Return the [X, Y] coordinate for the center point of the cell that contains the specified text.  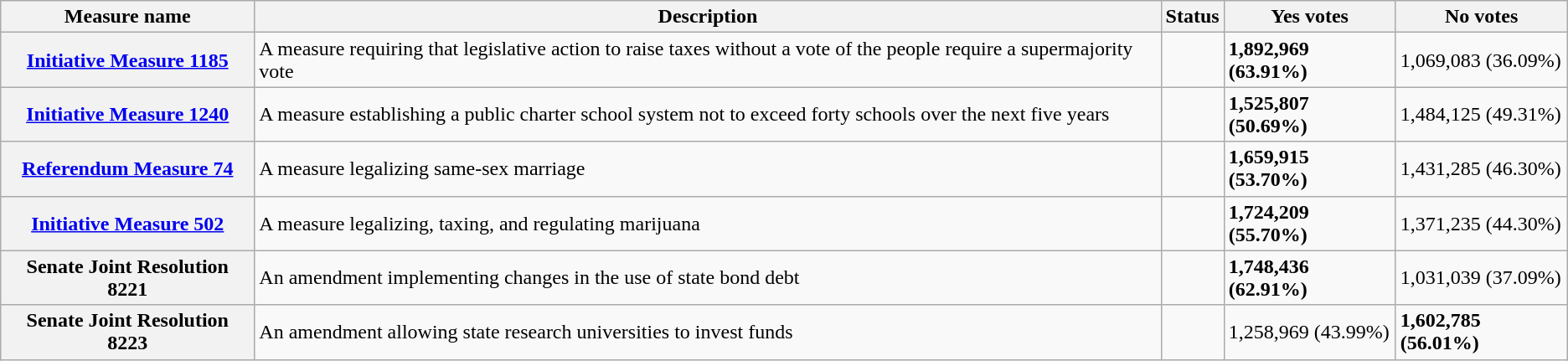
Yes votes [1310, 17]
1,069,083 (36.09%) [1481, 60]
1,258,969 (43.99%) [1310, 332]
Senate Joint Resolution 8223 [127, 332]
1,748,436 (62.91%) [1310, 278]
1,525,807 (50.69%) [1310, 114]
1,602,785 (56.01%) [1481, 332]
No votes [1481, 17]
Initiative Measure 502 [127, 223]
1,484,125 (49.31%) [1481, 114]
Initiative Measure 1240 [127, 114]
1,659,915 (53.70%) [1310, 169]
1,371,235 (44.30%) [1481, 223]
Senate Joint Resolution 8221 [127, 278]
Referendum Measure 74 [127, 169]
1,892,969 (63.91%) [1310, 60]
A measure legalizing same-sex marriage [708, 169]
Measure name [127, 17]
Description [708, 17]
A measure legalizing, taxing, and regulating marijuana [708, 223]
Initiative Measure 1185 [127, 60]
1,031,039 (37.09%) [1481, 278]
1,431,285 (46.30%) [1481, 169]
Status [1193, 17]
A measure establishing a public charter school system not to exceed forty schools over the next five years [708, 114]
An amendment implementing changes in the use of state bond debt [708, 278]
An amendment allowing state research universities to invest funds [708, 332]
1,724,209 (55.70%) [1310, 223]
A measure requiring that legislative action to raise taxes without a vote of the people require a supermajority vote [708, 60]
